Pinpoint the cell where the given text exists, returning its (X, Y) midpoint coordinate. 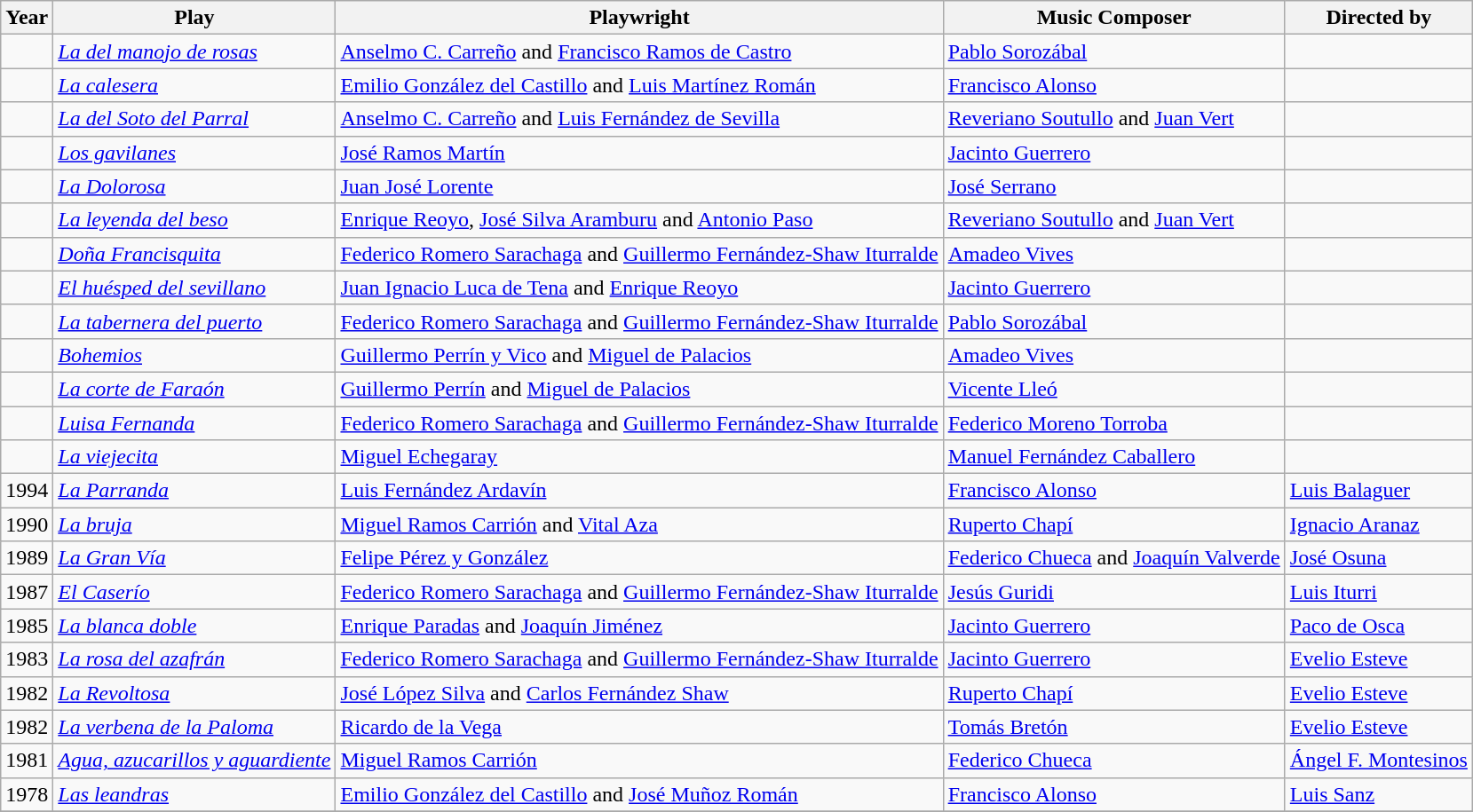
La del Soto del Parral (194, 119)
Paco de Osca (1378, 626)
La Parranda (194, 491)
El Caserío (194, 592)
La tabernera del puerto (194, 321)
1989 (27, 558)
Federico Chueca (1113, 761)
Miguel Ramos Carrión and Vital Aza (639, 524)
Los gavilanes (194, 153)
Directed by (1378, 18)
La blanca doble (194, 626)
Music Composer (1113, 18)
La leyenda del beso (194, 220)
La del manojo de rosas (194, 51)
Bohemios (194, 355)
La verbena de la Paloma (194, 727)
1985 (27, 626)
Guillermo Perrín y Vico and Miguel de Palacios (639, 355)
Manuel Fernández Caballero (1113, 457)
Anselmo C. Carreño and Luis Fernández de Sevilla (639, 119)
José Ramos Martín (639, 153)
La viejecita (194, 457)
Doña Francisquita (194, 254)
Ignacio Aranaz (1378, 524)
Miguel Ramos Carrión (639, 761)
1987 (27, 592)
La bruja (194, 524)
Jesús Guridi (1113, 592)
Anselmo C. Carreño and Francisco Ramos de Castro (639, 51)
Agua, azucarillos y aguardiente (194, 761)
La Gran Vía (194, 558)
La Dolorosa (194, 186)
Ricardo de la Vega (639, 727)
Enrique Paradas and Joaquín Jiménez (639, 626)
Federico Moreno Torroba (1113, 423)
Las leandras (194, 794)
Ángel F. Montesinos (1378, 761)
José López Silva and Carlos Fernández Shaw (639, 693)
Play (194, 18)
Guillermo Perrín and Miguel de Palacios (639, 389)
Luis Iturri (1378, 592)
La corte de Faraón (194, 389)
Federico Chueca and Joaquín Valverde (1113, 558)
José Osuna (1378, 558)
José Serrano (1113, 186)
Juan José Lorente (639, 186)
La rosa del azafrán (194, 659)
Emilio González del Castillo and José Muñoz Román (639, 794)
Luis Fernández Ardavín (639, 491)
1981 (27, 761)
1983 (27, 659)
Luisa Fernanda (194, 423)
Felipe Pérez y González (639, 558)
1990 (27, 524)
1994 (27, 491)
Miguel Echegaray (639, 457)
Vicente Lleó (1113, 389)
Luis Balaguer (1378, 491)
Enrique Reoyo, José Silva Aramburu and Antonio Paso (639, 220)
Emilio González del Castillo and Luis Martínez Román (639, 85)
El huésped del sevillano (194, 288)
Luis Sanz (1378, 794)
La Revoltosa (194, 693)
Juan Ignacio Luca de Tena and Enrique Reoyo (639, 288)
1978 (27, 794)
Playwright (639, 18)
Year (27, 18)
Tomás Bretón (1113, 727)
La calesera (194, 85)
